Provide the (X, Y) coordinate of the cell's center where the given text is located.  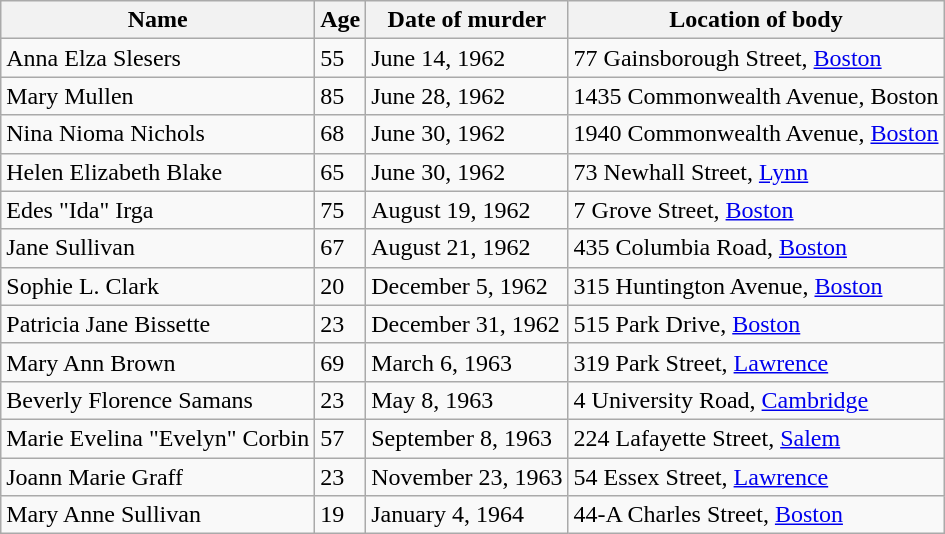
55 (340, 58)
November 23, 1963 (467, 477)
Helen Elizabeth Blake (158, 172)
Anna Elza Slesers (158, 58)
January 4, 1964 (467, 515)
44-A Charles Street, Boston (756, 515)
515 Park Drive, Boston (756, 324)
August 19, 1962 (467, 210)
57 (340, 438)
315 Huntington Avenue, Boston (756, 286)
Jane Sullivan (158, 248)
June 14, 1962 (467, 58)
435 Columbia Road, Boston (756, 248)
Sophie L. Clark (158, 286)
69 (340, 362)
December 5, 1962 (467, 286)
Age (340, 20)
March 6, 1963 (467, 362)
54 Essex Street, Lawrence (756, 477)
December 31, 1962 (467, 324)
19 (340, 515)
Joann Marie Graff (158, 477)
77 Gainsborough Street, Boston (756, 58)
319 Park Street, Lawrence (756, 362)
September 8, 1963 (467, 438)
1435 Commonwealth Avenue, Boston (756, 96)
1940 Commonwealth Avenue, Boston (756, 134)
85 (340, 96)
Beverly Florence Samans (158, 400)
224 Lafayette Street, Salem (756, 438)
Date of murder (467, 20)
Edes "Ida" Irga (158, 210)
Nina Nioma Nichols (158, 134)
Name (158, 20)
Marie Evelina "Evelyn" Corbin (158, 438)
67 (340, 248)
Location of body (756, 20)
Mary Mullen (158, 96)
68 (340, 134)
65 (340, 172)
Mary Anne Sullivan (158, 515)
May 8, 1963 (467, 400)
4 University Road, Cambridge (756, 400)
Mary Ann Brown (158, 362)
20 (340, 286)
August 21, 1962 (467, 248)
June 28, 1962 (467, 96)
Patricia Jane Bissette (158, 324)
75 (340, 210)
73 Newhall Street, Lynn (756, 172)
7 Grove Street, Boston (756, 210)
